Output the [x, y] coordinate of the center of the cell containing the given text.  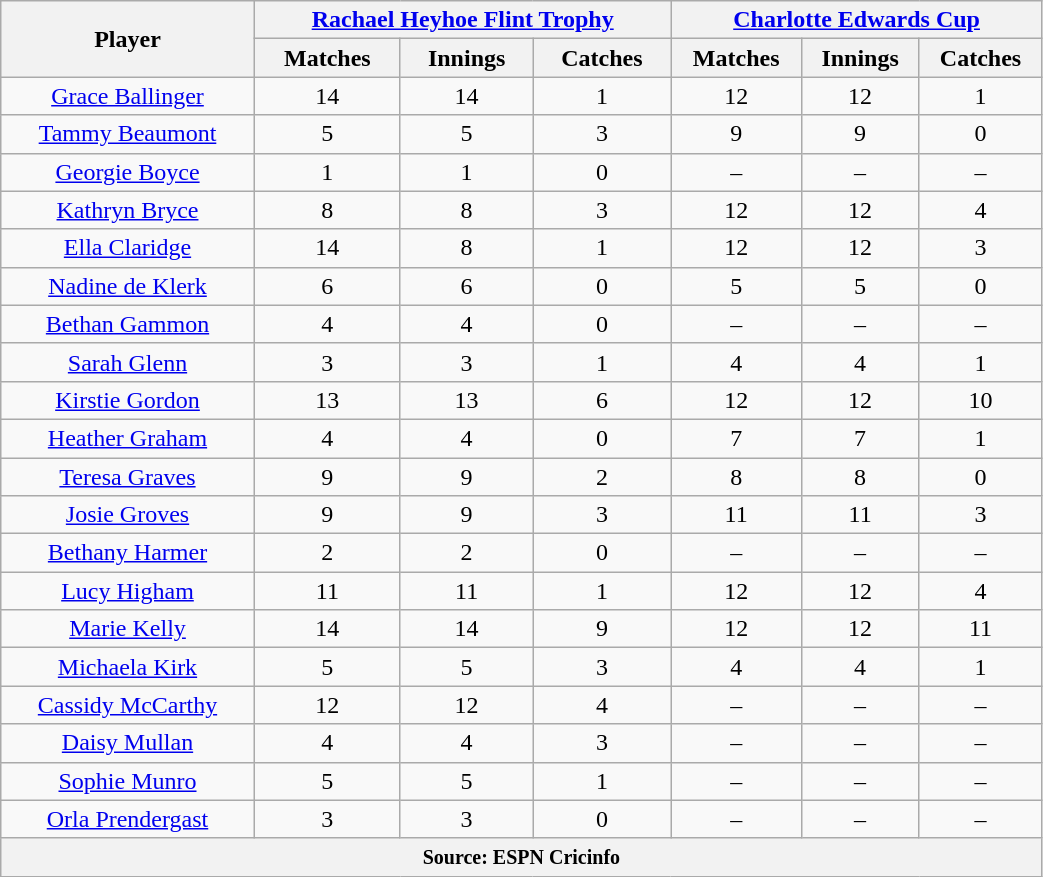
Sarah Glenn [128, 362]
Nadine de Klerk [128, 286]
Orla Prendergast [128, 819]
10 [980, 400]
Bethan Gammon [128, 324]
Grace Ballinger [128, 96]
Tammy Beaumont [128, 134]
Kirstie Gordon [128, 400]
Rachael Heyhoe Flint Trophy [462, 20]
Lucy Higham [128, 591]
Ella Claridge [128, 248]
Source: ESPN Cricinfo [522, 857]
Sophie Munro [128, 781]
Cassidy McCarthy [128, 705]
Josie Groves [128, 515]
Michaela Kirk [128, 667]
Player [128, 39]
Georgie Boyce [128, 172]
Heather Graham [128, 438]
Charlotte Edwards Cup [856, 20]
Marie Kelly [128, 629]
Kathryn Bryce [128, 210]
Teresa Graves [128, 477]
Bethany Harmer [128, 553]
Daisy Mullan [128, 743]
